Search for the cell housing the specified text and yield its (x, y) center coordinate. 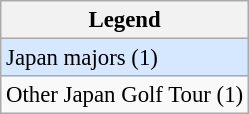
Legend (125, 20)
Japan majors (1) (125, 58)
Other Japan Golf Tour (1) (125, 95)
